Capture the cell that displays the provided text and extract its (x, y) central coordinate. 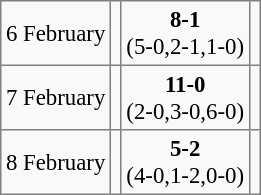
7 February (56, 97)
8 February (56, 162)
8-1(5-0,2-1,1-0) (185, 33)
5-2(4-0,1-2,0-0) (185, 162)
6 February (56, 33)
11-0(2-0,3-0,6-0) (185, 97)
